Output the (X, Y) coordinate of the center of the cell containing the given text.  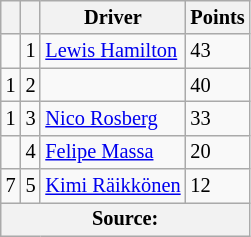
4 (31, 152)
12 (217, 186)
Driver (112, 17)
Lewis Hamilton (112, 51)
Source: (126, 219)
43 (217, 51)
2 (31, 85)
Nico Rosberg (112, 118)
Kimi Räikkönen (112, 186)
Felipe Massa (112, 152)
7 (11, 186)
33 (217, 118)
Points (217, 17)
5 (31, 186)
3 (31, 118)
40 (217, 85)
20 (217, 152)
